For the text-containing cell, return its midpoint in [x, y] coordinate format. 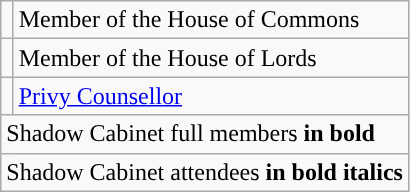
Shadow Cabinet full members in bold [205, 134]
Shadow Cabinet attendees in bold italics [205, 172]
Member of the House of Commons [210, 20]
Privy Counsellor [210, 96]
Member of the House of Lords [210, 58]
